Capture the cell that displays the provided text and extract its [x, y] central coordinate. 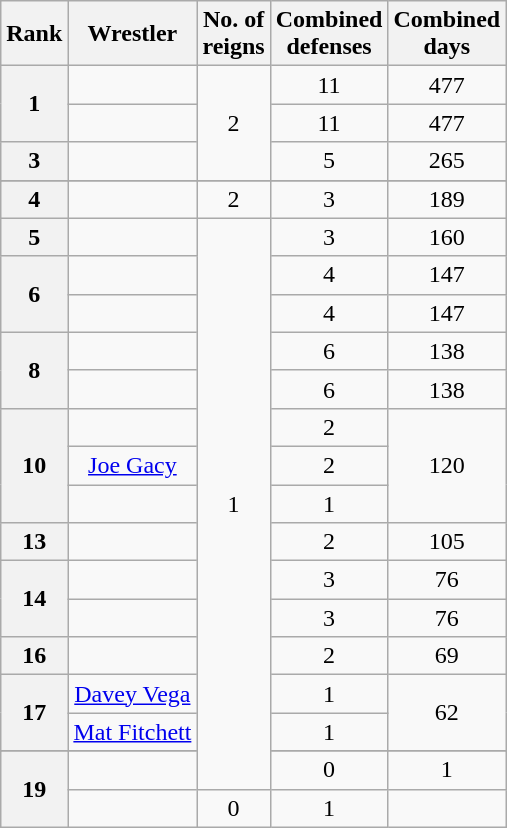
14 [34, 599]
120 [447, 465]
13 [34, 542]
Combineddays [447, 34]
62 [447, 713]
16 [34, 656]
17 [34, 713]
69 [447, 656]
8 [34, 370]
265 [447, 161]
160 [447, 237]
19 [34, 789]
Rank [34, 34]
Mat Fitchett [132, 732]
Davey Vega [132, 694]
105 [447, 542]
Wrestler [132, 34]
No. ofreigns [234, 34]
Joe Gacy [132, 465]
10 [34, 465]
189 [447, 199]
Combineddefenses [329, 34]
